Find where the given text appears and provide that cell's center as [x, y] coordinate. 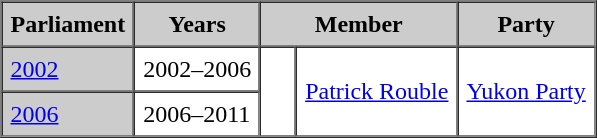
2002 [68, 68]
Parliament [68, 24]
Party [526, 24]
2006–2011 [197, 114]
2006 [68, 114]
Member [358, 24]
2002–2006 [197, 68]
Yukon Party [526, 91]
Patrick Rouble [376, 91]
Years [197, 24]
